For the text-containing cell, return its midpoint in (X, Y) coordinate format. 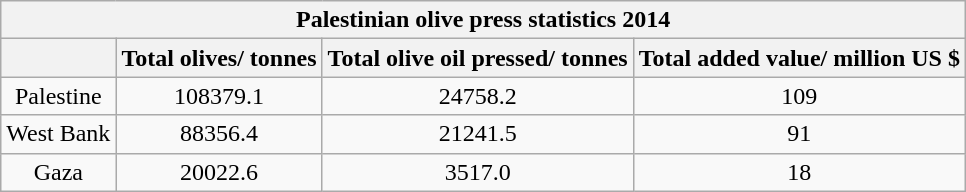
West Bank (58, 134)
91 (799, 134)
Palestine (58, 96)
Total olives/ tonnes (219, 58)
Total added value/ million US $ (799, 58)
18 (799, 172)
88356.4 (219, 134)
21241.5 (478, 134)
Total olive oil pressed/ tonnes (478, 58)
Gaza (58, 172)
109 (799, 96)
20022.6 (219, 172)
3517.0 (478, 172)
Palestinian olive press statistics 2014 (484, 20)
24758.2 (478, 96)
108379.1 (219, 96)
